Output the (X, Y) coordinate of the center of the cell containing the given text.  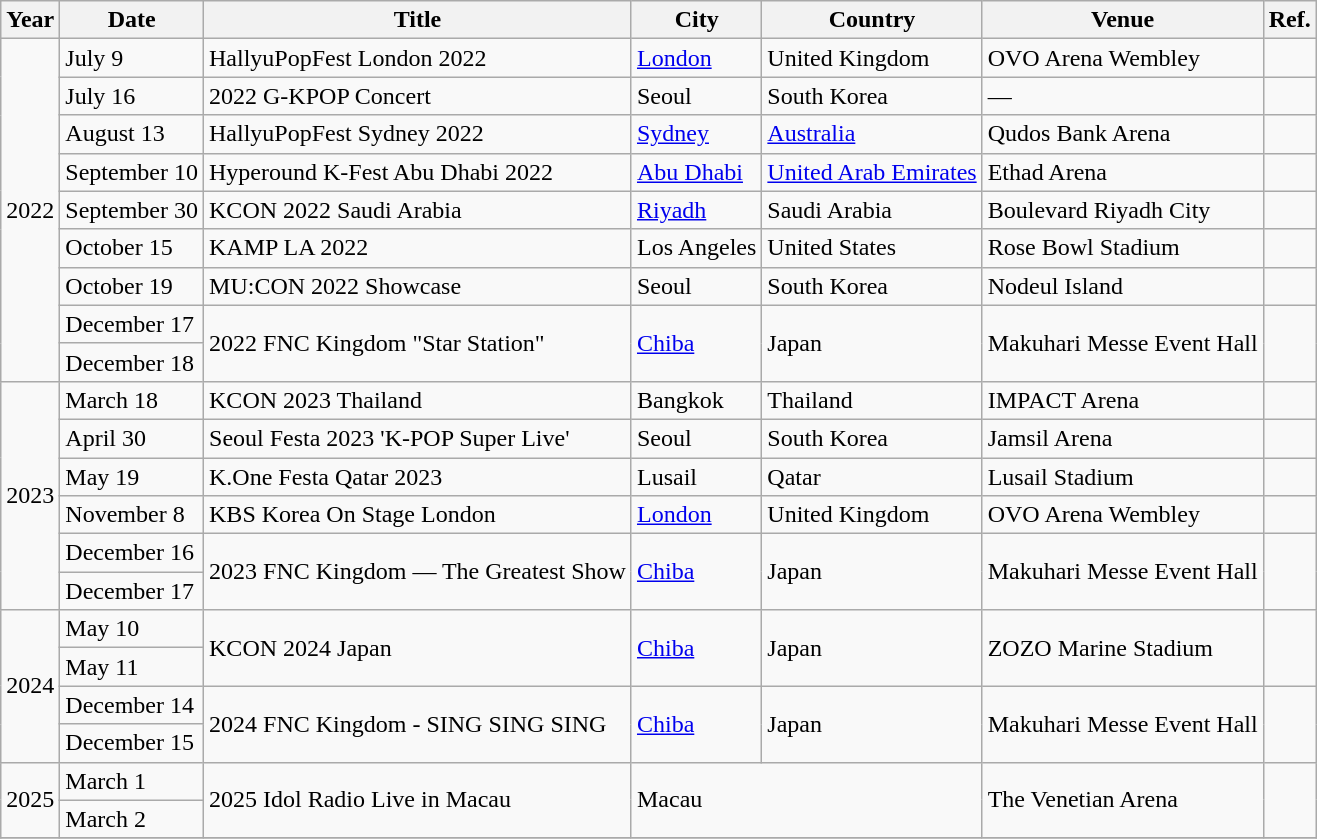
September 30 (132, 210)
2023 FNC Kingdom — The Greatest Show (418, 572)
April 30 (132, 438)
Nodeul Island (1122, 286)
Sydney (696, 134)
Venue (1122, 20)
KCON 2024 Japan (418, 648)
March 2 (132, 819)
December 16 (132, 553)
Boulevard Riyadh City (1122, 210)
The Venetian Arena (1122, 800)
KAMP LA 2022 (418, 248)
May 11 (132, 667)
October 15 (132, 248)
City (696, 20)
MU:CON 2022 Showcase (418, 286)
ZOZO Marine Stadium (1122, 648)
November 8 (132, 515)
September 10 (132, 172)
United Arab Emirates (872, 172)
Lusail (696, 477)
2024 FNC Kingdom - SING SING SING (418, 724)
Qatar (872, 477)
Hyperound K-Fest Abu Dhabi 2022 (418, 172)
Date (132, 20)
October 19 (132, 286)
December 18 (132, 362)
July 16 (132, 96)
Lusail Stadium (1122, 477)
March 18 (132, 400)
Riyadh (696, 210)
2025 (30, 800)
May 19 (132, 477)
2022 FNC Kingdom "Star Station" (418, 343)
Australia (872, 134)
KCON 2022 Saudi Arabia (418, 210)
Macau (806, 800)
2024 (30, 686)
May 10 (132, 629)
2022 (30, 210)
Abu Dhabi (696, 172)
Thailand (872, 400)
United States (872, 248)
KCON 2023 Thailand (418, 400)
2025 Idol Radio Live in Macau (418, 800)
Year (30, 20)
Ethad Arena (1122, 172)
Los Angeles (696, 248)
K.One Festa Qatar 2023 (418, 477)
2023 (30, 495)
Saudi Arabia (872, 210)
Country (872, 20)
KBS Korea On Stage London (418, 515)
IMPACT Arena (1122, 400)
HallyuPopFest London 2022 (418, 58)
July 9 (132, 58)
Qudos Bank Arena (1122, 134)
August 13 (132, 134)
— (1122, 96)
Bangkok (696, 400)
Ref. (1290, 20)
Rose Bowl Stadium (1122, 248)
December 15 (132, 743)
HallyuPopFest Sydney 2022 (418, 134)
December 14 (132, 705)
2022 G-KPOP Concert (418, 96)
Seoul Festa 2023 'K-POP Super Live' (418, 438)
March 1 (132, 781)
Title (418, 20)
Jamsil Arena (1122, 438)
